From the cell containing the given text, extract its center point as [x, y] coordinate. 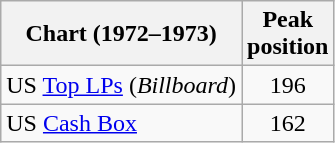
196 [288, 85]
Chart (1972–1973) [122, 34]
Peakposition [288, 34]
162 [288, 123]
US Cash Box [122, 123]
US Top LPs (Billboard) [122, 85]
